Return the (X, Y) coordinate for the center point of the cell that contains the specified text.  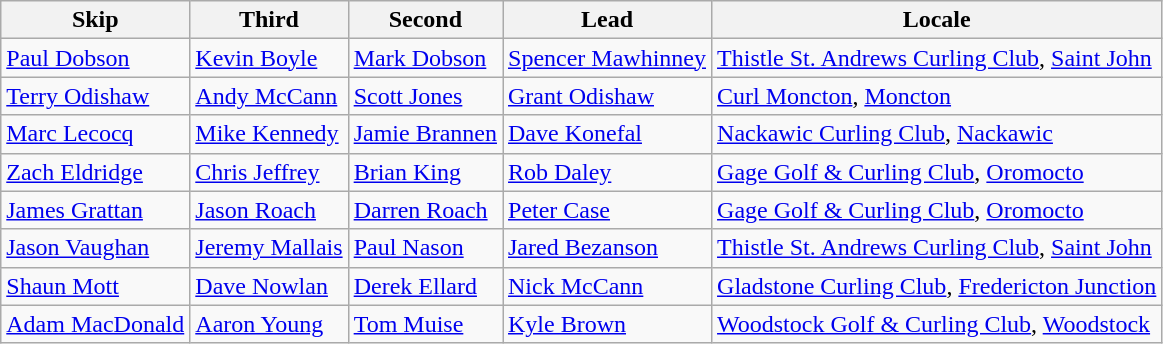
Andy McCann (269, 96)
Dave Nowlan (269, 286)
Marc Lecocq (96, 134)
Brian King (425, 172)
Curl Moncton, Moncton (937, 96)
Spencer Mawhinney (606, 58)
Dave Konefal (606, 134)
Scott Jones (425, 96)
Nackawic Curling Club, Nackawic (937, 134)
Paul Nason (425, 248)
Nick McCann (606, 286)
Lead (606, 20)
Mike Kennedy (269, 134)
Grant Odishaw (606, 96)
Third (269, 20)
Jeremy Mallais (269, 248)
Mark Dobson (425, 58)
Jason Roach (269, 210)
Jamie Brannen (425, 134)
Chris Jeffrey (269, 172)
Jared Bezanson (606, 248)
Rob Daley (606, 172)
Paul Dobson (96, 58)
Derek Ellard (425, 286)
Kyle Brown (606, 324)
Skip (96, 20)
Zach Eldridge (96, 172)
Gladstone Curling Club, Fredericton Junction (937, 286)
Locale (937, 20)
Kevin Boyle (269, 58)
James Grattan (96, 210)
Second (425, 20)
Jason Vaughan (96, 248)
Darren Roach (425, 210)
Shaun Mott (96, 286)
Aaron Young (269, 324)
Terry Odishaw (96, 96)
Woodstock Golf & Curling Club, Woodstock (937, 324)
Adam MacDonald (96, 324)
Peter Case (606, 210)
Tom Muise (425, 324)
